Capture the cell that displays the provided text and extract its (x, y) central coordinate. 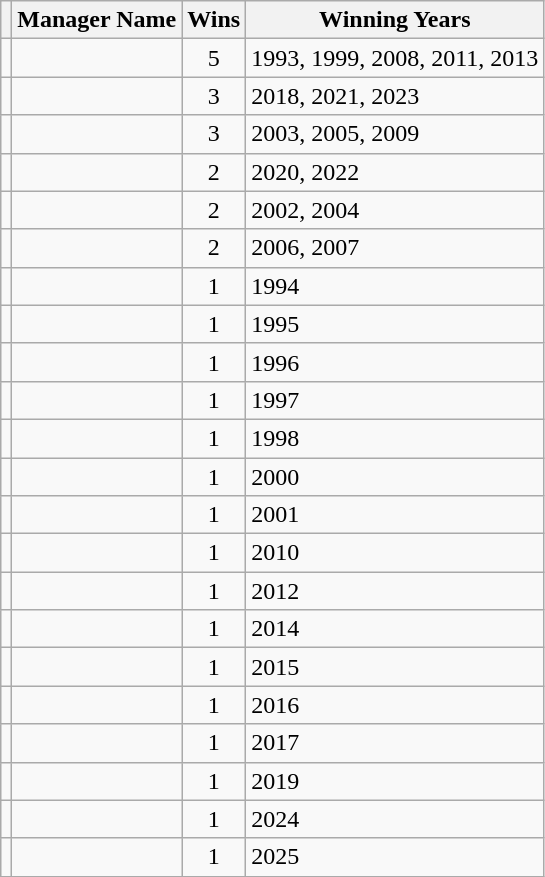
2010 (395, 553)
1993, 1999, 2008, 2011, 2013 (395, 58)
1994 (395, 286)
2014 (395, 629)
1996 (395, 362)
2012 (395, 591)
2017 (395, 743)
2006, 2007 (395, 248)
Winning Years (395, 20)
2024 (395, 819)
2001 (395, 515)
1995 (395, 324)
Wins (214, 20)
1998 (395, 438)
5 (214, 58)
2018, 2021, 2023 (395, 96)
2003, 2005, 2009 (395, 134)
1997 (395, 400)
2019 (395, 781)
2016 (395, 705)
2025 (395, 857)
Manager Name (97, 20)
2002, 2004 (395, 210)
2015 (395, 667)
2020, 2022 (395, 172)
2000 (395, 477)
